Find where the given text appears and provide that cell's center as (X, Y) coordinate. 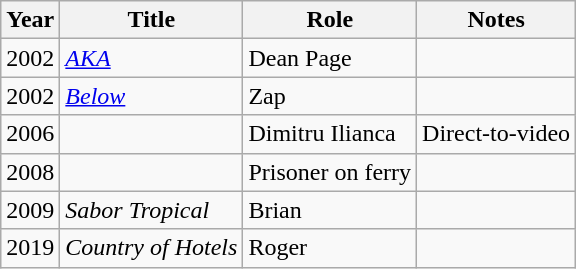
Year (30, 20)
Title (152, 20)
2009 (30, 210)
Role (330, 20)
Prisoner on ferry (330, 172)
Country of Hotels (152, 248)
Notes (496, 20)
Brian (330, 210)
Below (152, 96)
Direct-to-video (496, 134)
2006 (30, 134)
2019 (30, 248)
Roger (330, 248)
AKA (152, 58)
Zap (330, 96)
Sabor Tropical (152, 210)
2008 (30, 172)
Dimitru Ilianca (330, 134)
Dean Page (330, 58)
